Return the [X, Y] coordinate for the center point of the cell that contains the specified text.  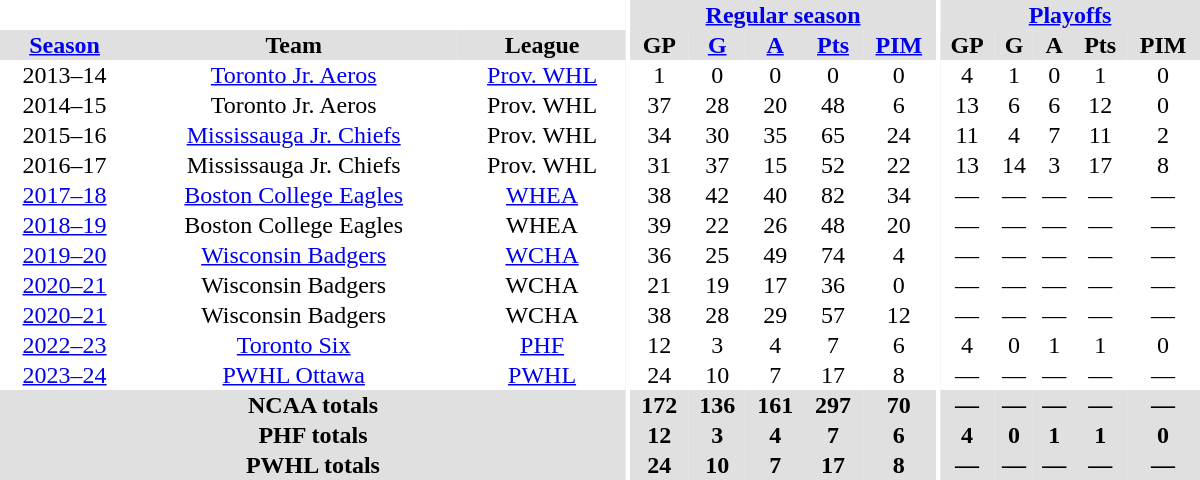
25 [717, 255]
Toronto Six [294, 345]
2016–17 [64, 165]
70 [899, 405]
15 [775, 165]
29 [775, 315]
26 [775, 225]
Playoffs [1070, 15]
2013–14 [64, 75]
35 [775, 135]
49 [775, 255]
League [542, 45]
30 [717, 135]
2017–18 [64, 195]
NCAA totals [313, 405]
21 [659, 285]
42 [717, 195]
19 [717, 285]
PWHL Ottawa [294, 375]
82 [833, 195]
2022–23 [64, 345]
65 [833, 135]
39 [659, 225]
14 [1014, 165]
Season [64, 45]
2023–24 [64, 375]
PWHL [542, 375]
PWHL totals [313, 465]
Team [294, 45]
52 [833, 165]
2 [1163, 135]
Regular season [782, 15]
31 [659, 165]
2018–19 [64, 225]
297 [833, 405]
161 [775, 405]
2014–15 [64, 105]
136 [717, 405]
74 [833, 255]
40 [775, 195]
2019–20 [64, 255]
2015–16 [64, 135]
PHF [542, 345]
PHF totals [313, 435]
172 [659, 405]
57 [833, 315]
